Scan for the cell matching the given text and deliver its (X, Y) coordinate at center. 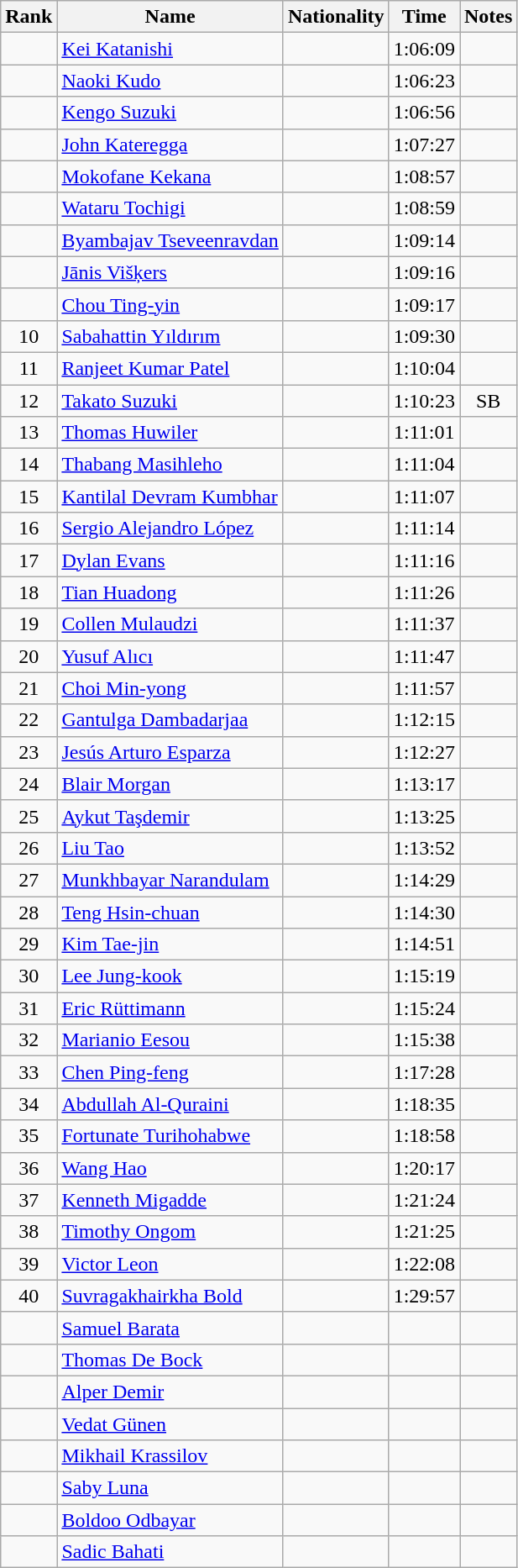
1:21:24 (424, 1200)
38 (29, 1232)
1:12:27 (424, 752)
1:15:19 (424, 976)
Victor Leon (170, 1264)
Kengo Suzuki (170, 113)
Marianio Eesou (170, 1040)
Wataru Tochigi (170, 208)
1:11:01 (424, 433)
Yusuf Alıcı (170, 656)
1:11:16 (424, 560)
Nationality (336, 17)
Chen Ping-feng (170, 1072)
Sergio Alejandro López (170, 529)
Wang Hao (170, 1168)
1:22:08 (424, 1264)
21 (29, 688)
32 (29, 1040)
Boldoo Odbayar (170, 1520)
1:20:17 (424, 1168)
19 (29, 624)
1:06:09 (424, 49)
Vedat Günen (170, 1424)
Chou Ting-yin (170, 304)
14 (29, 465)
30 (29, 976)
Gantulga Dambadarjaa (170, 720)
Fortunate Turihohabwe (170, 1136)
Blair Morgan (170, 784)
Sadic Bahati (170, 1552)
1:10:23 (424, 401)
1:11:07 (424, 497)
37 (29, 1200)
Samuel Barata (170, 1328)
17 (29, 560)
16 (29, 529)
Saby Luna (170, 1488)
Abdullah Al-Quraini (170, 1104)
39 (29, 1264)
Eric Rüttimann (170, 1008)
1:15:38 (424, 1040)
18 (29, 592)
40 (29, 1296)
1:11:04 (424, 465)
10 (29, 336)
1:14:30 (424, 912)
Jānis Višķers (170, 272)
1:08:57 (424, 176)
34 (29, 1104)
33 (29, 1072)
1:10:04 (424, 368)
Jesús Arturo Esparza (170, 752)
1:17:28 (424, 1072)
25 (29, 816)
1:08:59 (424, 208)
1:12:15 (424, 720)
24 (29, 784)
11 (29, 368)
1:09:14 (424, 240)
1:15:24 (424, 1008)
Name (170, 17)
Takato Suzuki (170, 401)
28 (29, 912)
Liu Tao (170, 848)
Notes (489, 17)
Rank (29, 17)
Thabang Masihleho (170, 465)
Tian Huadong (170, 592)
22 (29, 720)
1:07:27 (424, 145)
Suvragakhairkha Bold (170, 1296)
1:21:25 (424, 1232)
1:29:57 (424, 1296)
Teng Hsin-chuan (170, 912)
1:18:35 (424, 1104)
Kim Tae-jin (170, 944)
15 (29, 497)
12 (29, 401)
1:14:51 (424, 944)
1:11:37 (424, 624)
Choi Min-yong (170, 688)
1:06:56 (424, 113)
Munkhbayar Narandulam (170, 880)
23 (29, 752)
1:13:52 (424, 848)
27 (29, 880)
1:13:25 (424, 816)
Mokofane Kekana (170, 176)
Thomas Huwiler (170, 433)
1:09:17 (424, 304)
1:09:16 (424, 272)
Aykut Taşdemir (170, 816)
36 (29, 1168)
Naoki Kudo (170, 81)
Lee Jung-kook (170, 976)
1:13:17 (424, 784)
29 (29, 944)
Collen Mulaudzi (170, 624)
1:11:57 (424, 688)
Byambajav Tseveenravdan (170, 240)
Thomas De Bock (170, 1360)
Time (424, 17)
13 (29, 433)
Kenneth Migadde (170, 1200)
Mikhail Krassilov (170, 1456)
31 (29, 1008)
20 (29, 656)
1:11:26 (424, 592)
1:06:23 (424, 81)
35 (29, 1136)
1:09:30 (424, 336)
Kei Katanishi (170, 49)
26 (29, 848)
Alper Demir (170, 1392)
Ranjeet Kumar Patel (170, 368)
Dylan Evans (170, 560)
SB (489, 401)
Timothy Ongom (170, 1232)
Sabahattin Yıldırım (170, 336)
John Kateregga (170, 145)
1:11:14 (424, 529)
1:18:58 (424, 1136)
1:11:47 (424, 656)
Kantilal Devram Kumbhar (170, 497)
1:14:29 (424, 880)
